Provide the [x, y] coordinate of the cell's center where the given text is located.  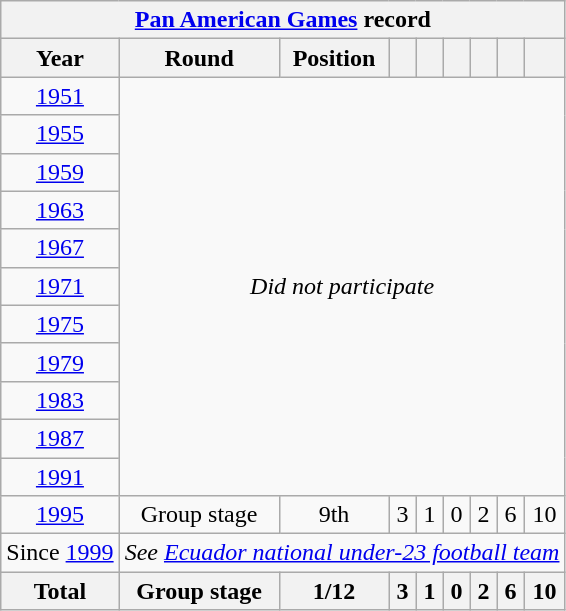
1987 [60, 438]
1963 [60, 210]
1955 [60, 134]
Did not participate [342, 286]
Total [60, 591]
Year [60, 58]
1979 [60, 362]
1959 [60, 172]
1951 [60, 96]
Since 1999 [60, 553]
9th [334, 515]
See Ecuador national under-23 football team [342, 553]
Position [334, 58]
1971 [60, 286]
1983 [60, 400]
1975 [60, 324]
1995 [60, 515]
1/12 [334, 591]
1967 [60, 248]
1991 [60, 477]
Round [199, 58]
Pan American Games record [283, 20]
